Extract the [X, Y] coordinate from the center of the cell holding the provided text.  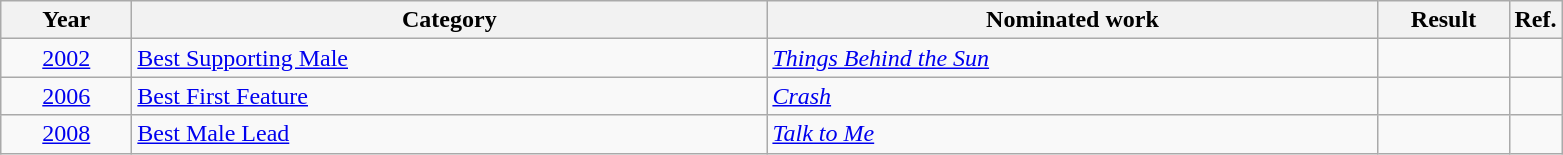
Things Behind the Sun [1072, 58]
Year [66, 20]
Crash [1072, 96]
2008 [66, 134]
Result [1444, 20]
2006 [66, 96]
2002 [66, 58]
Best Male Lead [450, 134]
Nominated work [1072, 20]
Talk to Me [1072, 134]
Best First Feature [450, 96]
Ref. [1536, 20]
Category [450, 20]
Best Supporting Male [450, 58]
